Scan for the cell matching the given text and deliver its (x, y) coordinate at center. 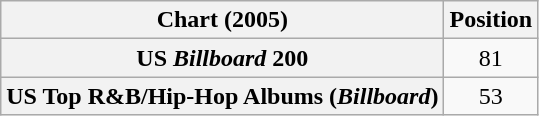
US Top R&B/Hip-Hop Albums (Billboard) (222, 96)
53 (491, 96)
81 (491, 58)
US Billboard 200 (222, 58)
Chart (2005) (222, 20)
Position (491, 20)
